Capture the cell that displays the provided text and extract its (x, y) central coordinate. 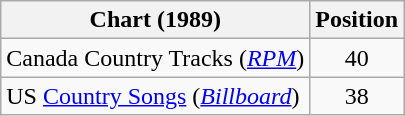
Canada Country Tracks (RPM) (156, 58)
Chart (1989) (156, 20)
US Country Songs (Billboard) (156, 96)
Position (357, 20)
40 (357, 58)
38 (357, 96)
